Return the (x, y) coordinate for the center point of the cell that contains the specified text.  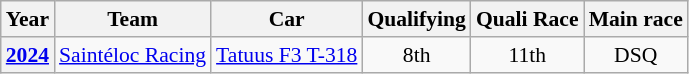
Main race (636, 19)
Car (286, 19)
8th (416, 55)
Tatuus F3 T-318 (286, 55)
Team (132, 19)
DSQ (636, 55)
2024 (28, 55)
Qualifying (416, 19)
Quali Race (528, 19)
Year (28, 19)
11th (528, 55)
Saintéloc Racing (132, 55)
